Return the (x, y) coordinate for the center point of the cell that contains the specified text.  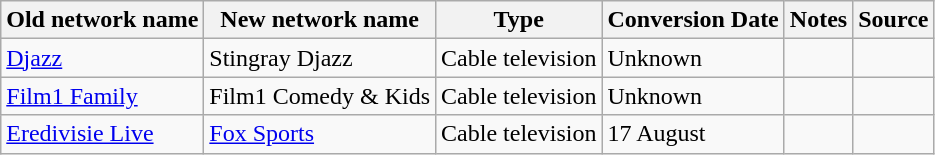
Stingray Djazz (320, 58)
Old network name (102, 20)
Film1 Comedy & Kids (320, 96)
17 August (693, 134)
Fox Sports (320, 134)
Eredivisie Live (102, 134)
Type (519, 20)
Film1 Family (102, 96)
Source (894, 20)
Conversion Date (693, 20)
New network name (320, 20)
Djazz (102, 58)
Notes (818, 20)
